Return [x, y] of the center of cell containing provided text 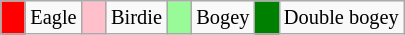
Birdie [136, 17]
Eagle [53, 17]
Double bogey [342, 17]
Bogey [222, 17]
